Return the [X, Y] coordinate for the center point of the cell that contains the specified text.  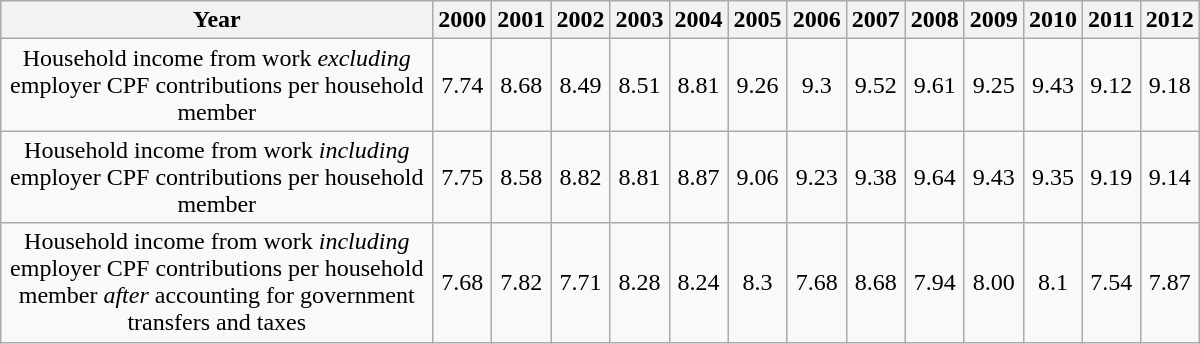
Household income from work excluding employer CPF contributions per household member [217, 85]
2002 [580, 20]
9.18 [1170, 85]
7.87 [1170, 282]
8.82 [580, 177]
7.75 [462, 177]
9.38 [876, 177]
8.51 [640, 85]
Household income from work including employer CPF contributions per household member after accounting for government transfers and taxes [217, 282]
Year [217, 20]
8.3 [758, 282]
2012 [1170, 20]
8.58 [522, 177]
2006 [816, 20]
9.52 [876, 85]
7.94 [934, 282]
8.87 [698, 177]
2011 [1111, 20]
8.24 [698, 282]
2004 [698, 20]
2000 [462, 20]
2007 [876, 20]
7.71 [580, 282]
8.00 [994, 282]
9.61 [934, 85]
9.3 [816, 85]
9.25 [994, 85]
2001 [522, 20]
7.82 [522, 282]
8.49 [580, 85]
7.54 [1111, 282]
2010 [1052, 20]
2005 [758, 20]
7.74 [462, 85]
9.35 [1052, 177]
9.26 [758, 85]
9.06 [758, 177]
9.14 [1170, 177]
2003 [640, 20]
8.28 [640, 282]
9.23 [816, 177]
2008 [934, 20]
9.12 [1111, 85]
8.1 [1052, 282]
2009 [994, 20]
9.19 [1111, 177]
Household income from work including employer CPF contributions per household member [217, 177]
9.64 [934, 177]
